Search for the cell housing the specified text and yield its (x, y) center coordinate. 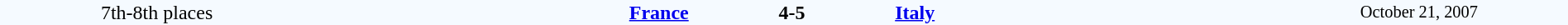
Italy (1082, 12)
4-5 (791, 12)
October 21, 2007 (1419, 12)
France (501, 12)
7th-8th places (157, 12)
